Find where the given text appears and provide that cell's center as (X, Y) coordinate. 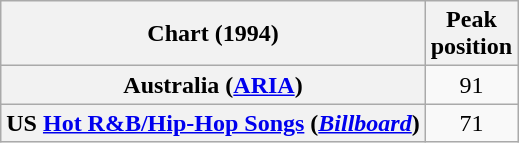
91 (471, 85)
71 (471, 123)
US Hot R&B/Hip-Hop Songs (Billboard) (213, 123)
Chart (1994) (213, 34)
Peakposition (471, 34)
Australia (ARIA) (213, 85)
